Find where the given text appears and provide that cell's center as (X, Y) coordinate. 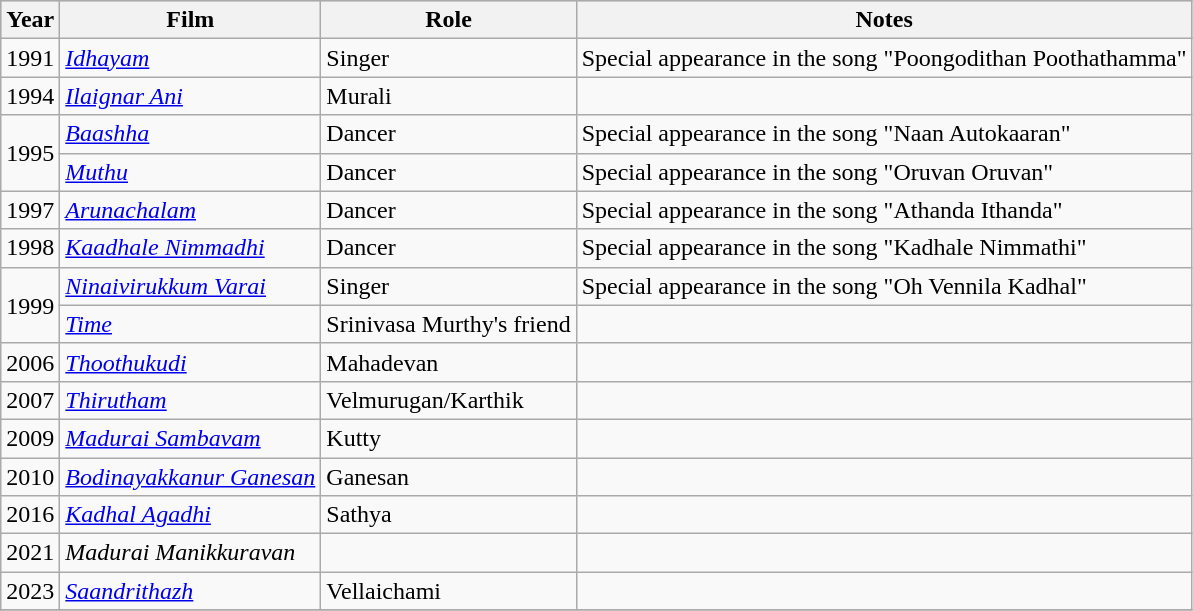
2021 (30, 553)
Srinivasa Murthy's friend (448, 324)
Madurai Manikkuravan (190, 553)
Idhayam (190, 58)
Muthu (190, 172)
Ganesan (448, 477)
Arunachalam (190, 210)
1998 (30, 248)
Sathya (448, 515)
Ninaivirukkum Varai (190, 286)
Special appearance in the song "Kadhale Nimmathi" (884, 248)
Ilaignar Ani (190, 96)
Baashha (190, 134)
Film (190, 20)
2006 (30, 362)
1999 (30, 305)
2007 (30, 400)
2023 (30, 591)
Kadhal Agadhi (190, 515)
Thoothukudi (190, 362)
Special appearance in the song "Oruvan Oruvan" (884, 172)
Kaadhale Nimmadhi (190, 248)
Thirutham (190, 400)
Year (30, 20)
Time (190, 324)
1991 (30, 58)
Role (448, 20)
2010 (30, 477)
Special appearance in the song "Poongodithan Poothathamma" (884, 58)
Vellaichami (448, 591)
1994 (30, 96)
2009 (30, 438)
1995 (30, 153)
Special appearance in the song "Naan Autokaaran" (884, 134)
Murali (448, 96)
Special appearance in the song "Athanda Ithanda" (884, 210)
1997 (30, 210)
Madurai Sambavam (190, 438)
2016 (30, 515)
Mahadevan (448, 362)
Notes (884, 20)
Bodinayakkanur Ganesan (190, 477)
Saandrithazh (190, 591)
Velmurugan/Karthik (448, 400)
Kutty (448, 438)
Special appearance in the song "Oh Vennila Kadhal" (884, 286)
